From the cell containing the given text, extract its center point as [X, Y] coordinate. 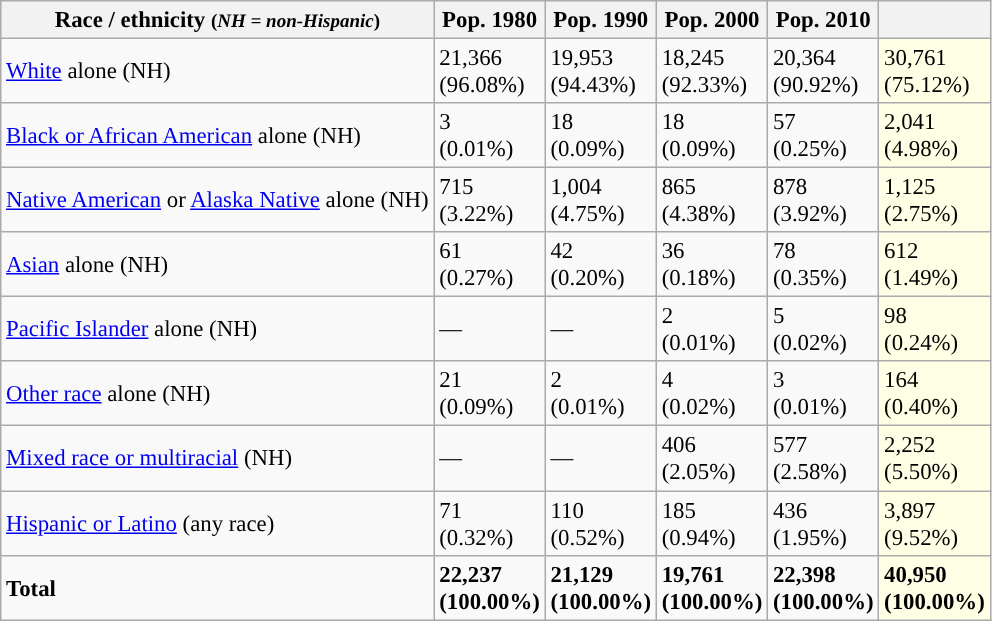
White alone (NH) [218, 72]
1,125(2.75%) [934, 200]
436(1.95%) [824, 524]
61(0.27%) [490, 264]
715(3.22%) [490, 200]
406(2.05%) [712, 458]
Pacific Islander alone (NH) [218, 330]
Asian alone (NH) [218, 264]
Pop. 2010 [824, 20]
20,364(90.92%) [824, 72]
57(0.25%) [824, 136]
42(0.20%) [600, 264]
Mixed race or multiracial (NH) [218, 458]
4(0.02%) [712, 394]
Pop. 2000 [712, 20]
185(0.94%) [712, 524]
Total [218, 588]
21(0.09%) [490, 394]
22,237(100.00%) [490, 588]
110(0.52%) [600, 524]
5(0.02%) [824, 330]
2,041(4.98%) [934, 136]
19,761(100.00%) [712, 588]
164(0.40%) [934, 394]
19,953(94.43%) [600, 72]
Pop. 1980 [490, 20]
78(0.35%) [824, 264]
22,398(100.00%) [824, 588]
40,950(100.00%) [934, 588]
3,897(9.52%) [934, 524]
612(1.49%) [934, 264]
878(3.92%) [824, 200]
2,252(5.50%) [934, 458]
577(2.58%) [824, 458]
Hispanic or Latino (any race) [218, 524]
98(0.24%) [934, 330]
36(0.18%) [712, 264]
21,366(96.08%) [490, 72]
Race / ethnicity (NH = non-Hispanic) [218, 20]
30,761(75.12%) [934, 72]
21,129(100.00%) [600, 588]
1,004(4.75%) [600, 200]
71(0.32%) [490, 524]
Native American or Alaska Native alone (NH) [218, 200]
18,245(92.33%) [712, 72]
Other race alone (NH) [218, 394]
Pop. 1990 [600, 20]
Black or African American alone (NH) [218, 136]
865(4.38%) [712, 200]
